Identify which cell holds the provided text, then report its (X, Y) central coordinate. 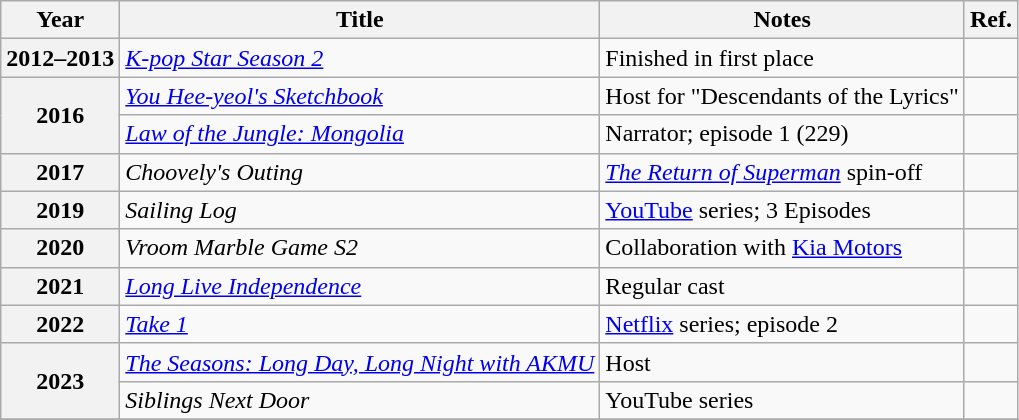
Vroom Marble Game S2 (360, 248)
Notes (782, 20)
Collaboration with Kia Motors (782, 248)
Host (782, 362)
2020 (60, 248)
You Hee-yeol's Sketchbook (360, 96)
2022 (60, 324)
Long Live Independence (360, 286)
Year (60, 20)
2019 (60, 210)
YouTube series (782, 400)
2017 (60, 172)
2012–2013 (60, 58)
Finished in first place (782, 58)
The Seasons: Long Day, Long Night with AKMU (360, 362)
2016 (60, 115)
Ref. (990, 20)
2021 (60, 286)
Narrator; episode 1 (229) (782, 134)
Law of the Jungle: Mongolia (360, 134)
Siblings Next Door (360, 400)
Netflix series; episode 2 (782, 324)
YouTube series; 3 Episodes (782, 210)
Regular cast (782, 286)
Choovely's Outing (360, 172)
Title (360, 20)
Take 1 (360, 324)
K-pop Star Season 2 (360, 58)
The Return of Superman spin-off (782, 172)
2023 (60, 381)
Host for "Descendants of the Lyrics" (782, 96)
Sailing Log (360, 210)
